Determine the [X, Y] coordinate at the center of the cell enclosing the given text.  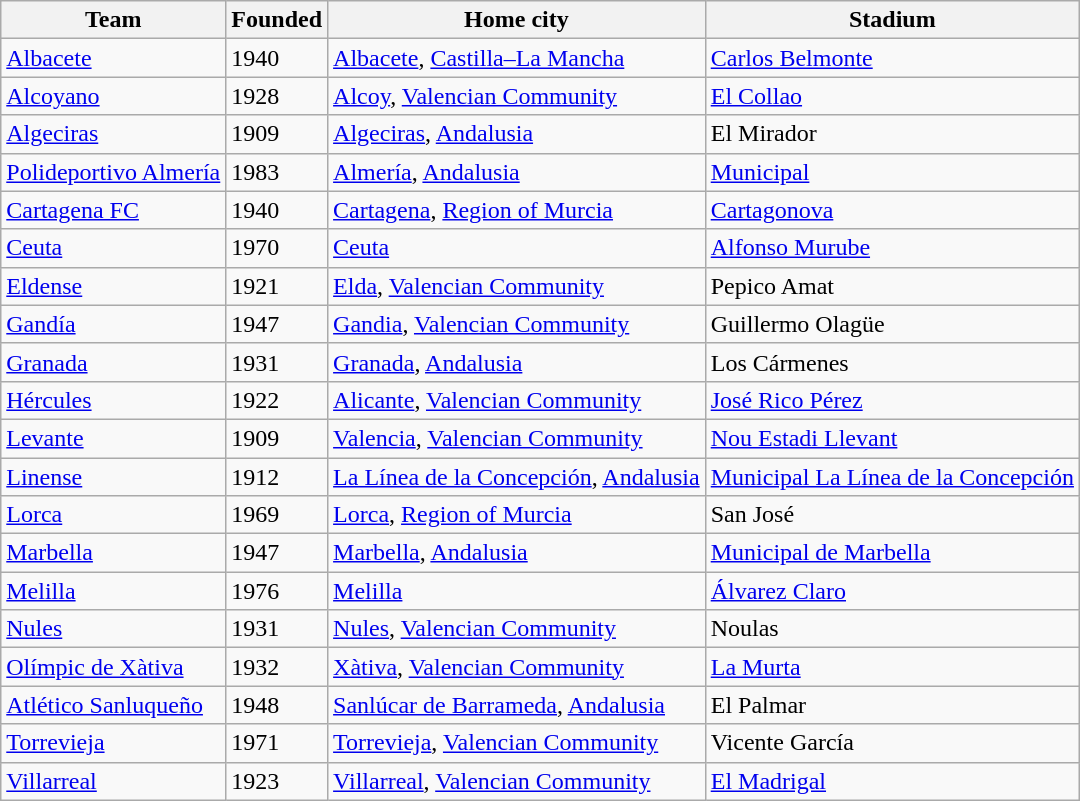
Elda, Valencian Community [517, 286]
Sanlúcar de Barrameda, Andalusia [517, 705]
1923 [277, 781]
Los Cármenes [892, 362]
1922 [277, 400]
Albacete, Castilla–La Mancha [517, 58]
Municipal [892, 172]
Alcoy, Valencian Community [517, 96]
Levante [114, 438]
1912 [277, 477]
Gandia, Valencian Community [517, 324]
Xàtiva, Valencian Community [517, 667]
Gandía [114, 324]
Linense [114, 477]
Cartagena, Region of Murcia [517, 210]
Villarreal [114, 781]
Cartagena FC [114, 210]
Eldense [114, 286]
1970 [277, 248]
Álvarez Claro [892, 591]
Vicente García [892, 743]
Founded [277, 20]
1983 [277, 172]
Alfonso Murube [892, 248]
La Murta [892, 667]
Marbella, Andalusia [517, 553]
Albacete [114, 58]
Cartagonova [892, 210]
Nules [114, 629]
José Rico Pérez [892, 400]
Guillermo Olagüe [892, 324]
Municipal La Línea de la Concepción [892, 477]
Granada [114, 362]
Lorca [114, 515]
Stadium [892, 20]
Carlos Belmonte [892, 58]
Alicante, Valencian Community [517, 400]
1976 [277, 591]
Torrevieja [114, 743]
1948 [277, 705]
Marbella [114, 553]
San José [892, 515]
1969 [277, 515]
Pepico Amat [892, 286]
Hércules [114, 400]
Alcoyano [114, 96]
Villarreal, Valencian Community [517, 781]
Olímpic de Xàtiva [114, 667]
El Collao [892, 96]
Algeciras [114, 134]
El Mirador [892, 134]
El Madrigal [892, 781]
Granada, Andalusia [517, 362]
Polideportivo Almería [114, 172]
Valencia, Valencian Community [517, 438]
1932 [277, 667]
Algeciras, Andalusia [517, 134]
Municipal de Marbella [892, 553]
Team [114, 20]
Atlético Sanluqueño [114, 705]
Almería, Andalusia [517, 172]
Lorca, Region of Murcia [517, 515]
Nules, Valencian Community [517, 629]
Torrevieja, Valencian Community [517, 743]
El Palmar [892, 705]
Noulas [892, 629]
1971 [277, 743]
La Línea de la Concepción, Andalusia [517, 477]
Home city [517, 20]
1921 [277, 286]
Nou Estadi Llevant [892, 438]
1928 [277, 96]
